Search for the cell housing the specified text and yield its (x, y) center coordinate. 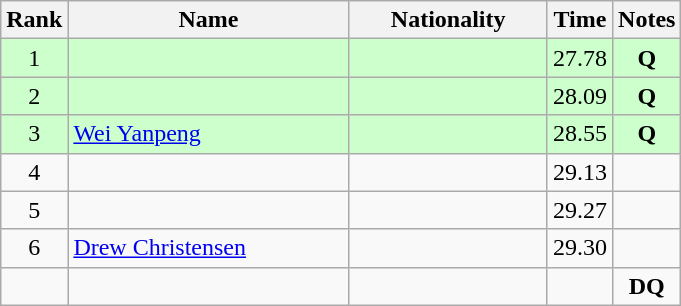
6 (34, 248)
Rank (34, 20)
27.78 (580, 58)
1 (34, 58)
DQ (647, 286)
29.13 (580, 172)
Drew Christensen (208, 248)
2 (34, 96)
4 (34, 172)
28.09 (580, 96)
29.27 (580, 210)
3 (34, 134)
29.30 (580, 248)
Notes (647, 20)
5 (34, 210)
Nationality (448, 20)
Name (208, 20)
Time (580, 20)
Wei Yanpeng (208, 134)
28.55 (580, 134)
